From the cell containing the given text, extract its center point as [X, Y] coordinate. 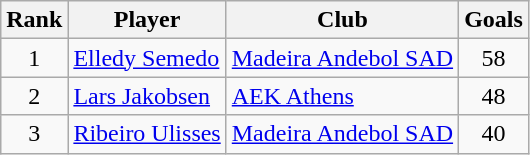
Goals [494, 20]
58 [494, 58]
AEK Athens [342, 96]
2 [34, 96]
1 [34, 58]
Ribeiro Ulisses [147, 134]
Rank [34, 20]
Lars Jakobsen [147, 96]
40 [494, 134]
Club [342, 20]
Player [147, 20]
Elledy Semedo [147, 58]
3 [34, 134]
48 [494, 96]
